Provide the (X, Y) coordinate of the cell's center where the given text is located.  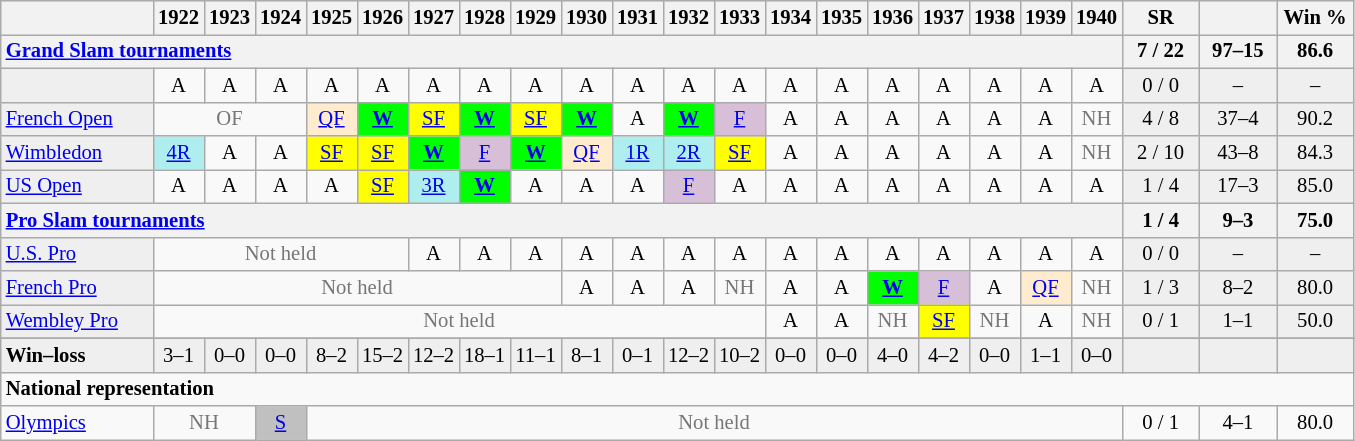
10–2 (740, 355)
1926 (382, 17)
US Open (77, 186)
French Pro (77, 287)
1935 (842, 17)
9–3 (1238, 220)
Olympics (77, 423)
75.0 (1314, 220)
Pro Slam tournaments (562, 220)
Win % (1314, 17)
3–1 (178, 355)
1929 (536, 17)
1928 (484, 17)
1930 (586, 17)
OF (230, 119)
National representation (678, 389)
4–2 (944, 355)
1939 (1046, 17)
1927 (434, 17)
1923 (230, 17)
4–1 (1238, 423)
Grand Slam tournaments (562, 51)
1924 (280, 17)
4–0 (892, 355)
1932 (688, 17)
8–1 (586, 355)
1922 (178, 17)
84.3 (1314, 153)
1933 (740, 17)
86.6 (1314, 51)
3R (434, 186)
4R (178, 153)
50.0 (1314, 321)
U.S. Pro (77, 254)
1925 (332, 17)
2 / 10 (1160, 153)
11–1 (536, 355)
SR (1160, 17)
37–4 (1238, 119)
97–15 (1238, 51)
1940 (1096, 17)
1936 (892, 17)
French Open (77, 119)
85.0 (1314, 186)
1938 (994, 17)
90.2 (1314, 119)
0–1 (638, 355)
1R (638, 153)
1934 (790, 17)
7 / 22 (1160, 51)
43–8 (1238, 153)
1931 (638, 17)
S (280, 423)
15–2 (382, 355)
Wimbledon (77, 153)
Win–loss (77, 355)
18–1 (484, 355)
17–3 (1238, 186)
2R (688, 153)
1937 (944, 17)
Wembley Pro (77, 321)
1 / 3 (1160, 287)
4 / 8 (1160, 119)
